Return (X, Y) of the center of cell containing provided text 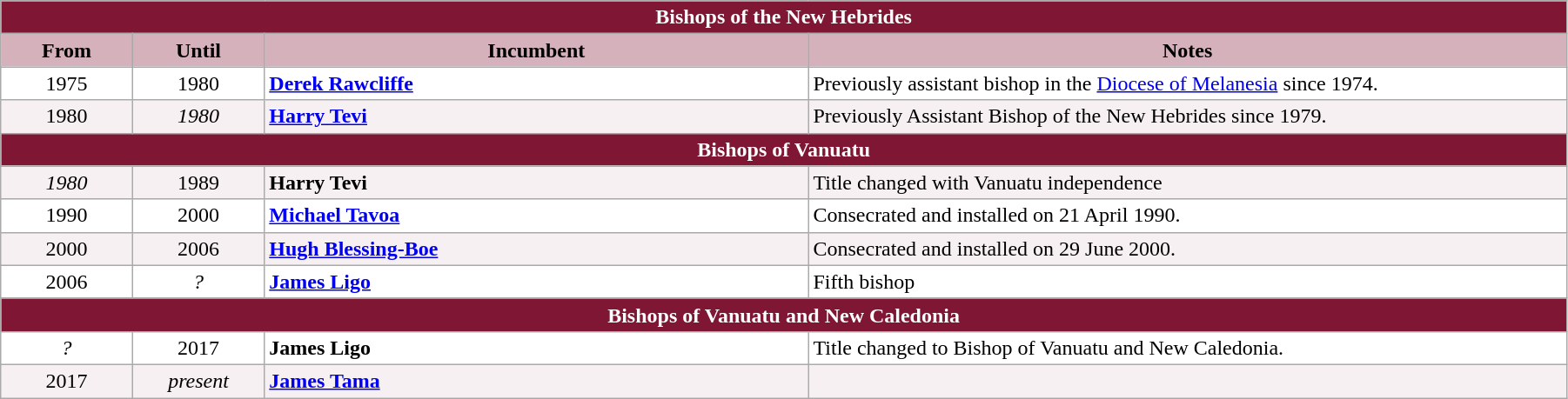
Previously assistant bishop in the Diocese of Melanesia since 1974. (1188, 83)
Hugh Blessing-Boe (536, 249)
Bishops of the New Hebrides (784, 17)
present (198, 381)
Fifth bishop (1188, 282)
1975 (67, 83)
From (67, 50)
Consecrated and installed on 29 June 2000. (1188, 249)
Consecrated and installed on 21 April 1990. (1188, 216)
Bishops of Vanuatu (784, 150)
Title changed with Vanuatu independence (1188, 183)
Michael Tavoa (536, 216)
Previously Assistant Bishop of the New Hebrides since 1979. (1188, 116)
1989 (198, 183)
Derek Rawcliffe (536, 83)
James Tama (536, 381)
Title changed to Bishop of Vanuatu and New Caledonia. (1188, 348)
Incumbent (536, 50)
Until (198, 50)
Bishops of Vanuatu and New Caledonia (784, 315)
Notes (1188, 50)
1990 (67, 216)
